Find where the given text appears and provide that cell's center as (X, Y) coordinate. 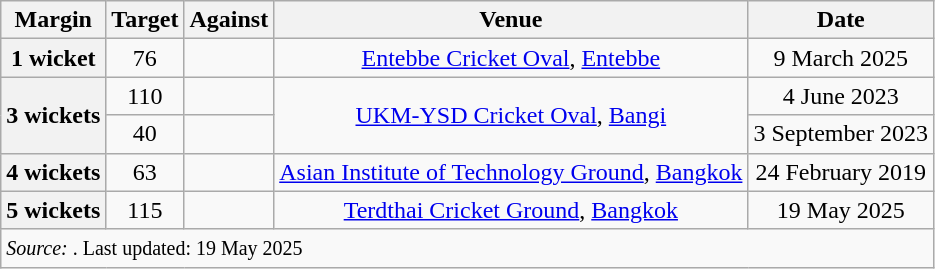
63 (145, 172)
5 wickets (54, 210)
3 September 2023 (841, 134)
Entebbe Cricket Oval, Entebbe (511, 58)
3 wickets (54, 115)
110 (145, 96)
9 March 2025 (841, 58)
1 wicket (54, 58)
Margin (54, 20)
Venue (511, 20)
Asian Institute of Technology Ground, Bangkok (511, 172)
24 February 2019 (841, 172)
19 May 2025 (841, 210)
Date (841, 20)
Terdthai Cricket Ground, Bangkok (511, 210)
Target (145, 20)
4 June 2023 (841, 96)
4 wickets (54, 172)
UKM-YSD Cricket Oval, Bangi (511, 115)
76 (145, 58)
115 (145, 210)
40 (145, 134)
Source: . Last updated: 19 May 2025 (468, 248)
Against (229, 20)
